Pinpoint the cell where the given text exists, returning its (X, Y) midpoint coordinate. 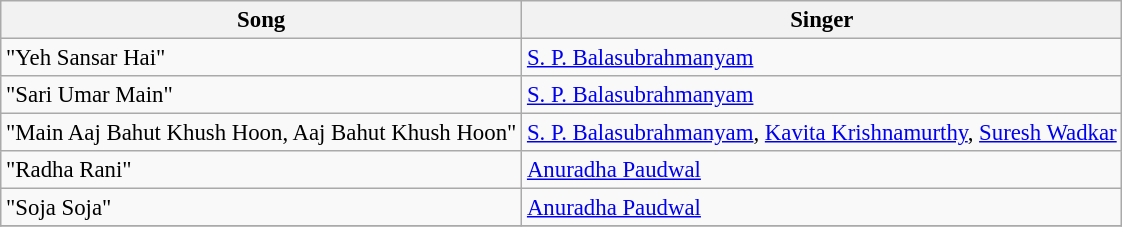
"Main Aaj Bahut Khush Hoon, Aaj Bahut Khush Hoon" (262, 133)
"Yeh Sansar Hai" (262, 58)
Singer (822, 20)
"Sari Umar Main" (262, 95)
"Soja Soja" (262, 208)
Song (262, 20)
S. P. Balasubrahmanyam, Kavita Krishnamurthy, Suresh Wadkar (822, 133)
"Radha Rani" (262, 170)
